Find where the given text appears and provide that cell's center as [x, y] coordinate. 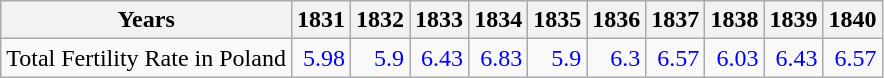
Years [146, 20]
6.3 [616, 58]
1834 [498, 20]
1836 [616, 20]
1839 [794, 20]
1835 [558, 20]
1832 [380, 20]
1840 [852, 20]
5.98 [320, 58]
6.83 [498, 58]
1833 [440, 20]
6.03 [734, 58]
1837 [676, 20]
Total Fertility Rate in Poland [146, 58]
1831 [320, 20]
1838 [734, 20]
